Identify which cell holds the provided text, then report its (x, y) central coordinate. 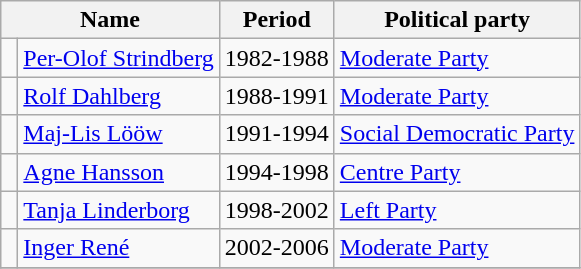
Maj-Lis Lööw (118, 134)
1994-1998 (276, 172)
Period (276, 20)
Social Democratic Party (457, 134)
Per-Olof Strindberg (118, 58)
Name (110, 20)
Centre Party (457, 172)
Rolf Dahlberg (118, 96)
1998-2002 (276, 210)
Political party (457, 20)
1991-1994 (276, 134)
Left Party (457, 210)
Inger René (118, 248)
2002-2006 (276, 248)
Tanja Linderborg (118, 210)
1982-1988 (276, 58)
Agne Hansson (118, 172)
1988-1991 (276, 96)
